From the cell containing the given text, extract its center point as (X, Y) coordinate. 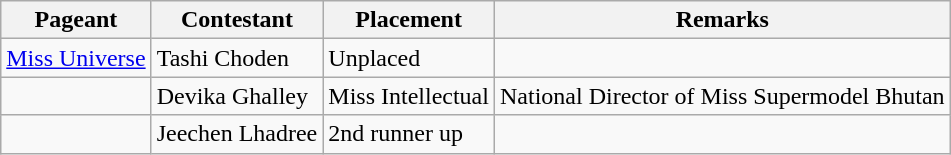
Tashi Choden (237, 58)
Jeechen Lhadree (237, 134)
National Director of Miss Supermodel Bhutan (722, 96)
2nd runner up (409, 134)
Unplaced (409, 58)
Contestant (237, 20)
Miss Intellectual (409, 96)
Placement (409, 20)
Remarks (722, 20)
Devika Ghalley (237, 96)
Pageant (76, 20)
Miss Universe (76, 58)
